Determine the [x, y] coordinate at the center of the cell enclosing the given text.  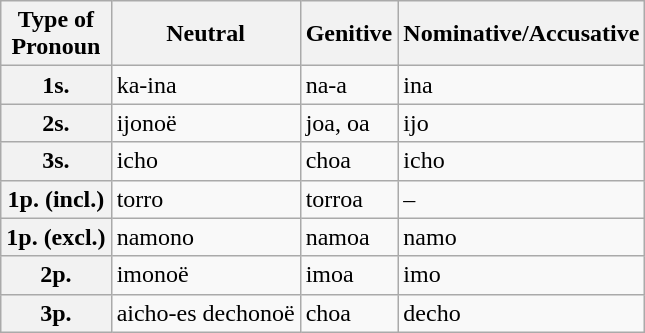
2s. [56, 123]
ijonoë [206, 123]
3p. [56, 313]
torro [206, 199]
decho [522, 313]
Neutral [206, 34]
torroa [349, 199]
joa, oa [349, 123]
Nominative/Accusative [522, 34]
1p. (incl.) [56, 199]
aicho-es dechonoë [206, 313]
1p. (excl.) [56, 237]
ina [522, 85]
imoa [349, 275]
imonoë [206, 275]
1s. [56, 85]
3s. [56, 161]
ijo [522, 123]
ka-ina [206, 85]
namo [522, 237]
namono [206, 237]
2p. [56, 275]
Type of Pronoun [56, 34]
– [522, 199]
Genitive [349, 34]
namoa [349, 237]
imo [522, 275]
na-a [349, 85]
